Identify which cell holds the provided text, then report its (X, Y) central coordinate. 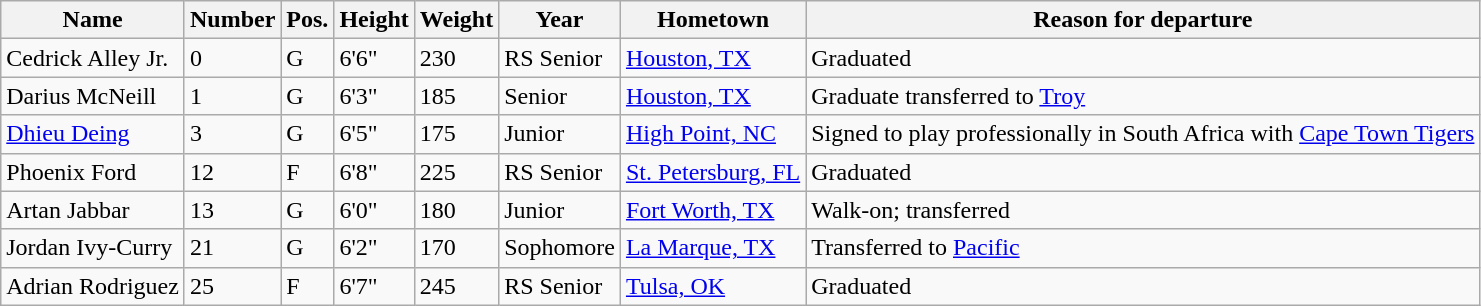
Fort Worth, TX (712, 210)
Hometown (712, 20)
6'3" (374, 96)
Tulsa, OK (712, 286)
Senior (560, 96)
Weight (456, 20)
Cedrick Alley Jr. (93, 58)
Walk-on; transferred (1143, 210)
12 (232, 172)
245 (456, 286)
230 (456, 58)
Adrian Rodriguez (93, 286)
225 (456, 172)
6'2" (374, 248)
Dhieu Deing (93, 134)
6'5" (374, 134)
175 (456, 134)
21 (232, 248)
180 (456, 210)
13 (232, 210)
185 (456, 96)
Artan Jabbar (93, 210)
Height (374, 20)
6'0" (374, 210)
Jordan Ivy-Curry (93, 248)
1 (232, 96)
6'7" (374, 286)
6'8" (374, 172)
Darius McNeill (93, 96)
25 (232, 286)
170 (456, 248)
Sophomore (560, 248)
La Marque, TX (712, 248)
Graduate transferred to Troy (1143, 96)
Name (93, 20)
Transferred to Pacific (1143, 248)
6'6" (374, 58)
3 (232, 134)
Reason for departure (1143, 20)
High Point, NC (712, 134)
Number (232, 20)
Pos. (308, 20)
0 (232, 58)
Phoenix Ford (93, 172)
Signed to play professionally in South Africa with Cape Town Tigers (1143, 134)
Year (560, 20)
St. Petersburg, FL (712, 172)
